Return [x, y] of the center of cell containing provided text 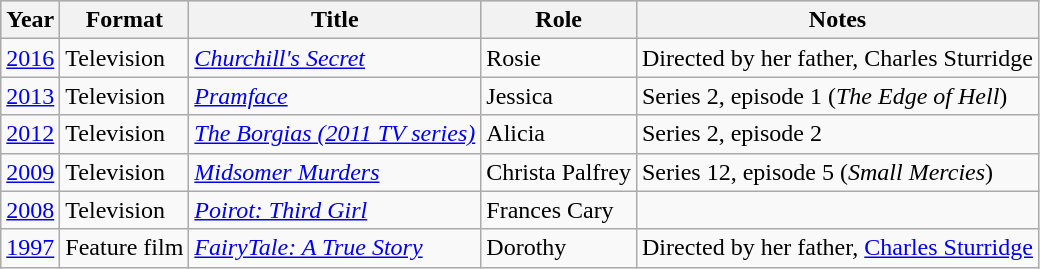
1997 [30, 248]
Dorothy [559, 248]
The Borgias (2011 TV series) [335, 134]
2013 [30, 96]
Pramface [335, 96]
Notes [837, 20]
Series 2, episode 2 [837, 134]
Christa Palfrey [559, 172]
2009 [30, 172]
Format [124, 20]
Feature film [124, 248]
FairyTale: A True Story [335, 248]
2016 [30, 58]
Rosie [559, 58]
Alicia [559, 134]
Poirot: Third Girl [335, 210]
Title [335, 20]
Jessica [559, 96]
Year [30, 20]
Midsomer Murders [335, 172]
Churchill's Secret [335, 58]
2008 [30, 210]
2012 [30, 134]
Role [559, 20]
Series 2, episode 1 (The Edge of Hell) [837, 96]
Frances Cary [559, 210]
Series 12, episode 5 (Small Mercies) [837, 172]
